From the cell containing the given text, extract its center point as (X, Y) coordinate. 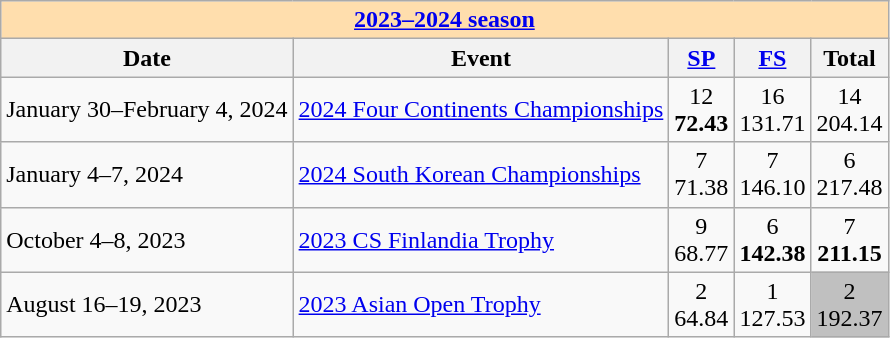
October 4–8, 2023 (147, 240)
2023–2024 season (444, 20)
Event (481, 58)
Total (850, 58)
2023 Asian Open Trophy (481, 304)
FS (772, 58)
7 146.10 (772, 174)
6 142.38 (772, 240)
August 16–19, 2023 (147, 304)
SP (702, 58)
2 64.84 (702, 304)
16 131.71 (772, 110)
6 217.48 (850, 174)
12 72.43 (702, 110)
2023 CS Finlandia Trophy (481, 240)
Date (147, 58)
2 192.37 (850, 304)
2024 Four Continents Championships (481, 110)
1 127.53 (772, 304)
January 30–February 4, 2024 (147, 110)
7 211.15 (850, 240)
9 68.77 (702, 240)
January 4–7, 2024 (147, 174)
2024 South Korean Championships (481, 174)
7 71.38 (702, 174)
14 204.14 (850, 110)
